Detect which cell encompasses the target text, then output its (X, Y) center coordinate. 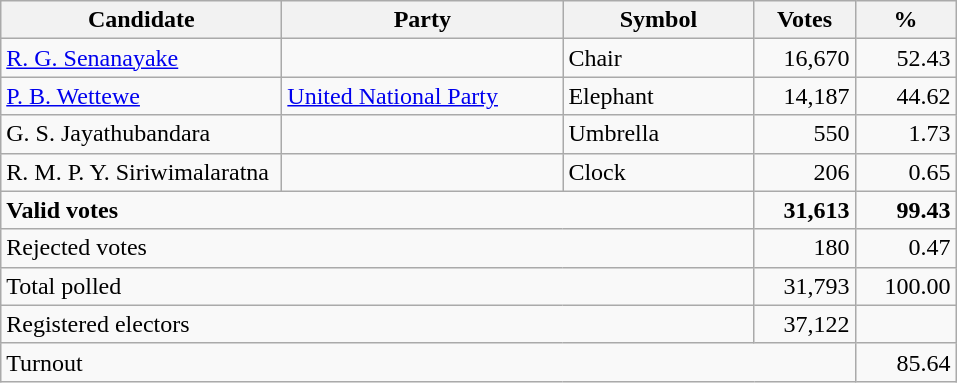
14,187 (804, 96)
206 (804, 172)
Total polled (378, 286)
Rejected votes (378, 248)
Turnout (428, 362)
52.43 (906, 58)
1.73 (906, 134)
Valid votes (378, 210)
44.62 (906, 96)
United National Party (422, 96)
0.47 (906, 248)
16,670 (804, 58)
31,613 (804, 210)
% (906, 20)
31,793 (804, 286)
550 (804, 134)
Party (422, 20)
180 (804, 248)
Elephant (658, 96)
Umbrella (658, 134)
P. B. Wettewe (142, 96)
R. G. Senanayake (142, 58)
Registered electors (378, 324)
Candidate (142, 20)
100.00 (906, 286)
Chair (658, 58)
G. S. Jayathubandara (142, 134)
37,122 (804, 324)
Symbol (658, 20)
0.65 (906, 172)
R. M. P. Y. Siriwimalaratna (142, 172)
Clock (658, 172)
Votes (804, 20)
85.64 (906, 362)
99.43 (906, 210)
